Provide the [X, Y] coordinate of the cell's center where the given text is located.  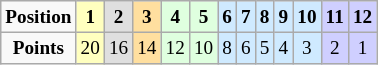
14 [147, 48]
7 [246, 17]
11 [334, 17]
20 [90, 48]
Position [38, 17]
16 [118, 48]
9 [284, 17]
Points [38, 48]
